Provide the [X, Y] coordinate of the cell's center where the given text is located.  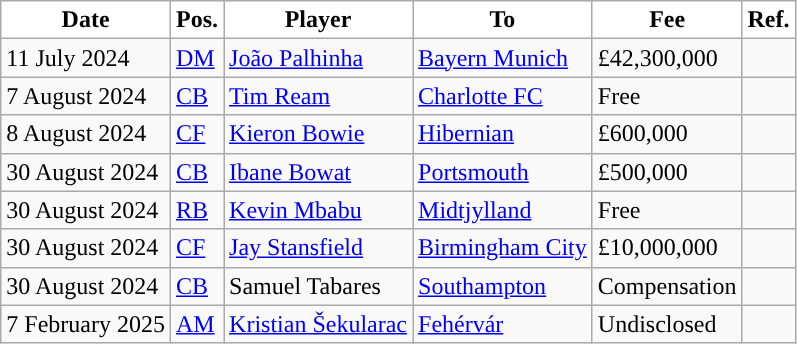
Southampton [503, 286]
João Palhinha [318, 58]
Jay Stansfield [318, 248]
£42,300,000 [667, 58]
RB [196, 210]
AM [196, 324]
7 August 2024 [86, 96]
Midtjylland [503, 210]
Kieron Bowie [318, 134]
Kristian Šekularac [318, 324]
8 August 2024 [86, 134]
Kevin Mbabu [318, 210]
£500,000 [667, 172]
Ref. [768, 20]
Pos. [196, 20]
Date [86, 20]
To [503, 20]
Charlotte FC [503, 96]
Fehérvár [503, 324]
Samuel Tabares [318, 286]
Birmingham City [503, 248]
£600,000 [667, 134]
Ibane Bowat [318, 172]
Bayern Munich [503, 58]
Tim Ream [318, 96]
Player [318, 20]
DM [196, 58]
Portsmouth [503, 172]
7 February 2025 [86, 324]
Compensation [667, 286]
Undisclosed [667, 324]
Fee [667, 20]
£10,000,000 [667, 248]
11 July 2024 [86, 58]
Hibernian [503, 134]
